From the cell containing the given text, extract its center point as [x, y] coordinate. 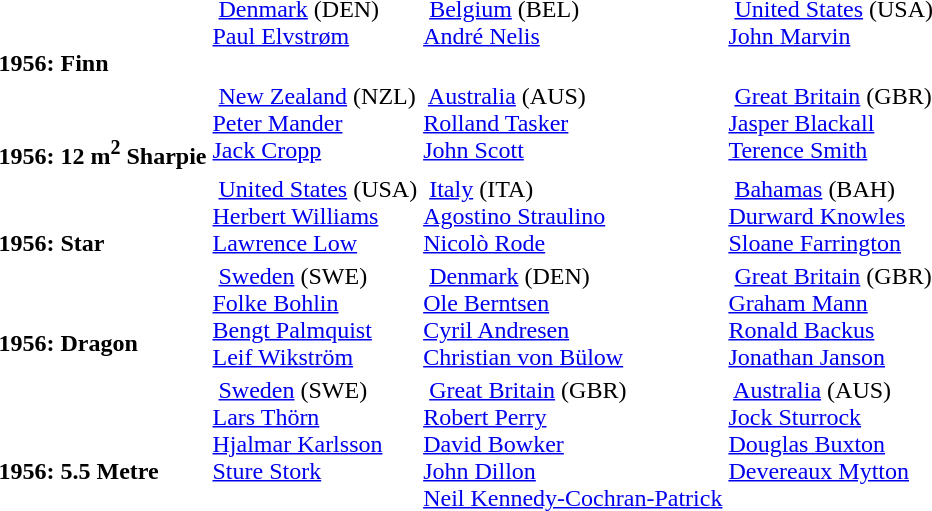
United States (USA)Herbert WilliamsLawrence Low [315, 216]
Italy (ITA)Agostino StraulinoNicolò Rode [573, 216]
Australia (AUS)Rolland TaskerJohn Scott [573, 126]
Denmark (DEN)Ole BerntsenCyril AndresenChristian von Bülow [573, 316]
New Zealand (NZL)Peter ManderJack Cropp [315, 126]
Sweden (SWE)Folke BohlinBengt PalmquistLeif Wikström [315, 316]
